Output the (x, y) coordinate of the center of the cell containing the given text.  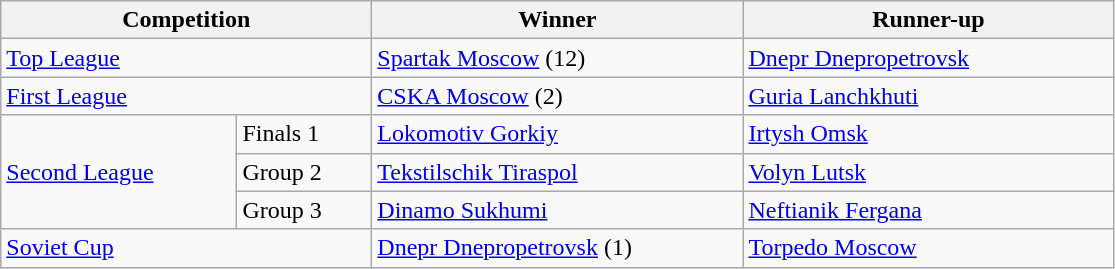
Spartak Moscow (12) (558, 58)
Winner (558, 20)
Competition (186, 20)
Irtysh Omsk (928, 134)
Torpedo Moscow (928, 248)
Finals 1 (304, 134)
Lokomotiv Gorkiy (558, 134)
Group 2 (304, 172)
Neftianik Fergana (928, 210)
Dinamo Sukhumi (558, 210)
Volyn Lutsk (928, 172)
CSKA Moscow (2) (558, 96)
Top League (186, 58)
Dnepr Dnepropetrovsk (1) (558, 248)
Soviet Cup (186, 248)
Group 3 (304, 210)
Dnepr Dnepropetrovsk (928, 58)
Tekstilschik Tiraspol (558, 172)
Runner-up (928, 20)
Guria Lanchkhuti (928, 96)
First League (186, 96)
Second League (119, 172)
